Find where the given text appears and provide that cell's center as [x, y] coordinate. 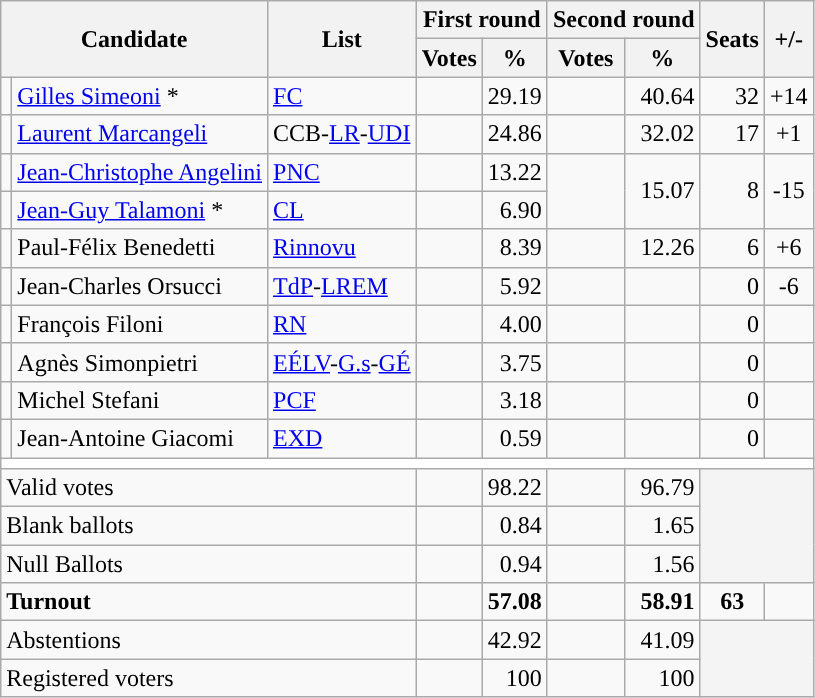
96.79 [662, 488]
PNC [342, 172]
0.84 [514, 526]
1.65 [662, 526]
24.86 [514, 134]
15.07 [662, 191]
6.90 [514, 210]
Second round [624, 20]
3.18 [514, 400]
4.00 [514, 324]
42.92 [514, 640]
Blank ballots [208, 526]
13.22 [514, 172]
Null Ballots [208, 564]
RN [342, 324]
17 [732, 134]
EÉLV-G.s-GÉ [342, 362]
8 [732, 191]
FC [342, 96]
+14 [788, 96]
List [342, 39]
First round [482, 20]
Jean-Antoine Giacomi [140, 438]
François Filoni [140, 324]
PCF [342, 400]
8.39 [514, 248]
41.09 [662, 640]
40.64 [662, 96]
3.75 [514, 362]
12.26 [662, 248]
58.91 [662, 602]
Registered voters [208, 678]
29.19 [514, 96]
1.56 [662, 564]
+1 [788, 134]
-15 [788, 191]
Laurent Marcangeli [140, 134]
Jean-Charles Orsucci [140, 286]
EXD [342, 438]
Seats [732, 39]
5.92 [514, 286]
CL [342, 210]
Paul-Félix Benedetti [140, 248]
57.08 [514, 602]
Michel Stefani [140, 400]
Abstentions [208, 640]
32 [732, 96]
Jean-Christophe Angelini [140, 172]
Jean-Guy Talamoni * [140, 210]
Gilles Simeoni * [140, 96]
6 [732, 248]
0.94 [514, 564]
Rinnovu [342, 248]
Valid votes [208, 488]
Turnout [208, 602]
Candidate [134, 39]
98.22 [514, 488]
32.02 [662, 134]
63 [732, 602]
+/- [788, 39]
-6 [788, 286]
TdP-LREM [342, 286]
Agnès Simonpietri [140, 362]
CCB-LR-UDI [342, 134]
0.59 [514, 438]
+6 [788, 248]
